Search for the cell housing the specified text and yield its (x, y) center coordinate. 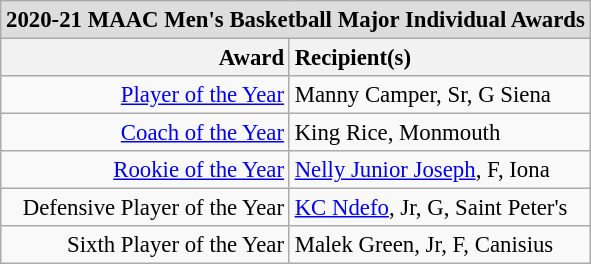
Sixth Player of the Year (146, 245)
Player of the Year (146, 95)
Award (146, 58)
2020-21 MAAC Men's Basketball Major Individual Awards (296, 20)
King Rice, Monmouth (440, 133)
Malek Green, Jr, F, Canisius (440, 245)
KC Ndefo, Jr, G, Saint Peter's (440, 208)
Recipient(s) (440, 58)
Rookie of the Year (146, 170)
Coach of the Year (146, 133)
Defensive Player of the Year (146, 208)
Nelly Junior Joseph, F, Iona (440, 170)
Manny Camper, Sr, G Siena (440, 95)
